Pinpoint the cell where the given text exists, returning its (X, Y) midpoint coordinate. 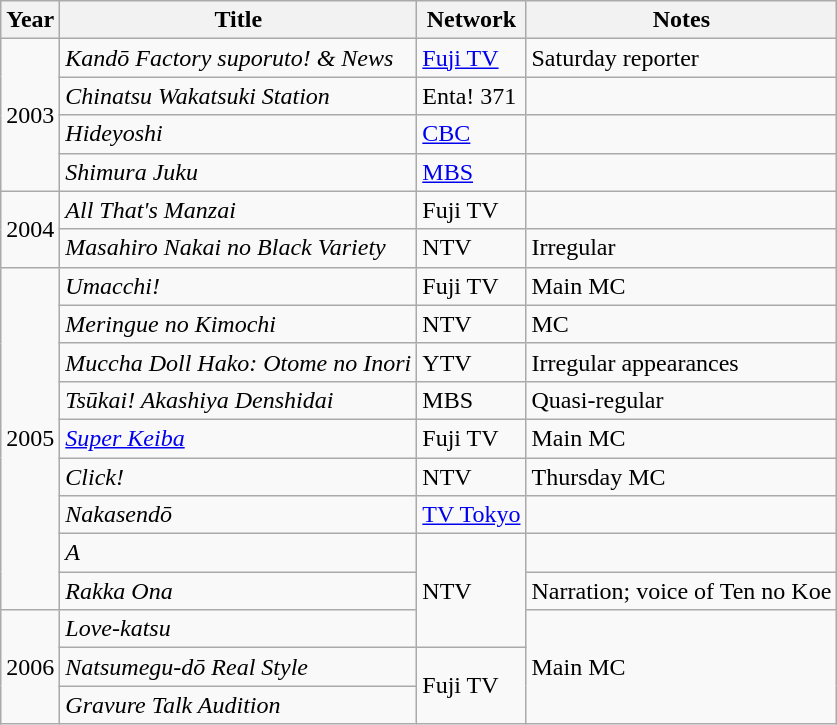
All That's Manzai (238, 210)
Muccha Doll Hako: Otome no Inori (238, 362)
Enta! 371 (472, 96)
Masahiro Nakai no Black Variety (238, 248)
TV Tokyo (472, 515)
Rakka Ona (238, 591)
2005 (30, 438)
Narration; voice of Ten no Koe (682, 591)
Year (30, 20)
Click! (238, 477)
Chinatsu Wakatsuki Station (238, 96)
Gravure Talk Audition (238, 705)
CBC (472, 134)
Quasi-regular (682, 400)
2004 (30, 229)
Thursday MC (682, 477)
Natsumegu-dō Real Style (238, 667)
Tsūkai! Akashiya Denshidai (238, 400)
Kandō Factory suporuto! & News (238, 58)
Network (472, 20)
Umacchi! (238, 286)
Irregular (682, 248)
Meringue no Kimochi (238, 324)
2006 (30, 667)
2003 (30, 115)
A (238, 553)
Super Keiba (238, 438)
Saturday reporter (682, 58)
Hideyoshi (238, 134)
Notes (682, 20)
Title (238, 20)
YTV (472, 362)
Love-katsu (238, 629)
Nakasendō (238, 515)
MC (682, 324)
Irregular appearances (682, 362)
Shimura Juku (238, 172)
